Identify which cell holds the provided text, then report its [X, Y] central coordinate. 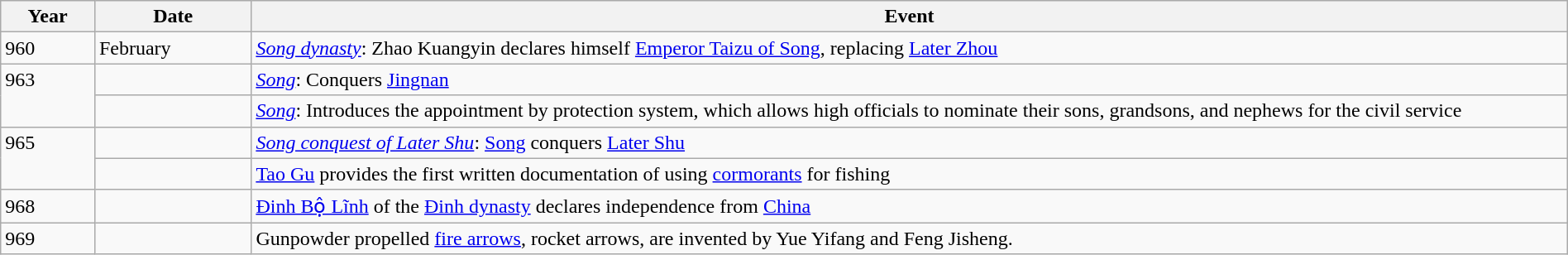
969 [48, 238]
Song: Conquers Jingnan [910, 79]
Song conquest of Later Shu: Song conquers Later Shu [910, 142]
Đinh Bộ Lĩnh of the Đinh dynasty declares independence from China [910, 206]
Year [48, 17]
Event [910, 17]
Tao Gu provides the first written documentation of using cormorants for fishing [910, 174]
February [172, 48]
960 [48, 48]
Song dynasty: Zhao Kuangyin declares himself Emperor Taizu of Song, replacing Later Zhou [910, 48]
Gunpowder propelled fire arrows, rocket arrows, are invented by Yue Yifang and Feng Jisheng. [910, 238]
968 [48, 206]
Date [172, 17]
965 [48, 158]
963 [48, 95]
